Scan for the cell matching the given text and deliver its (x, y) coordinate at center. 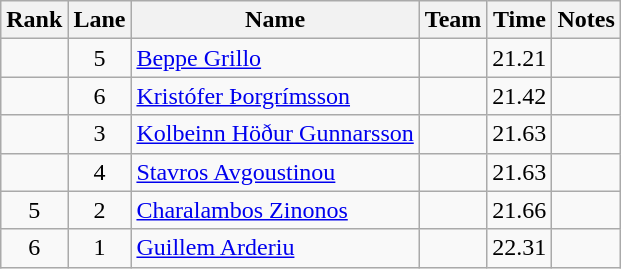
4 (100, 172)
Beppe Grillo (275, 58)
21.42 (520, 96)
Charalambos Zinonos (275, 210)
Stavros Avgoustinou (275, 172)
3 (100, 134)
1 (100, 248)
2 (100, 210)
Notes (586, 20)
21.66 (520, 210)
22.31 (520, 248)
Rank (34, 20)
Name (275, 20)
Kristófer Þorgrímsson (275, 96)
Kolbeinn Höður Gunnarsson (275, 134)
Guillem Arderiu (275, 248)
Time (520, 20)
21.21 (520, 58)
Lane (100, 20)
Team (453, 20)
